Provide the (x, y) coordinate of the cell's center where the given text is located.  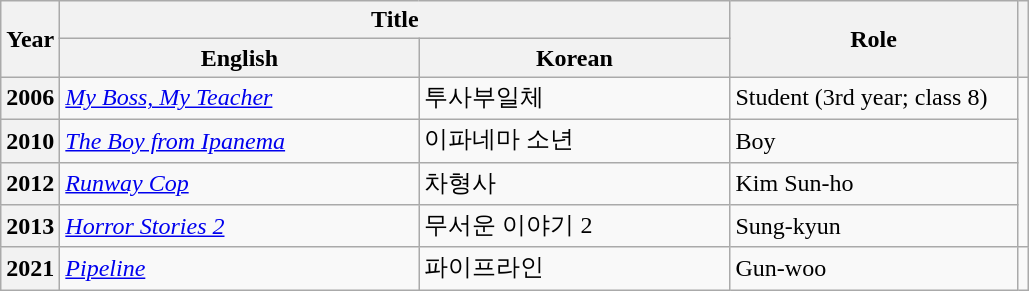
Pipeline (240, 268)
Korean (574, 58)
Runway Cop (240, 184)
투사부일체 (574, 98)
2021 (30, 268)
Boy (874, 140)
Kim Sun-ho (874, 184)
2006 (30, 98)
Title (395, 20)
차형사 (574, 184)
Year (30, 39)
2012 (30, 184)
English (240, 58)
무서운 이야기 2 (574, 226)
Sung-kyun (874, 226)
Role (874, 39)
Horror Stories 2 (240, 226)
My Boss, My Teacher (240, 98)
파이프라인 (574, 268)
2010 (30, 140)
Student (3rd year; class 8) (874, 98)
Gun-woo (874, 268)
2013 (30, 226)
The Boy from Ipanema (240, 140)
이파네마 소년 (574, 140)
